From the cell containing the given text, extract its center point as (x, y) coordinate. 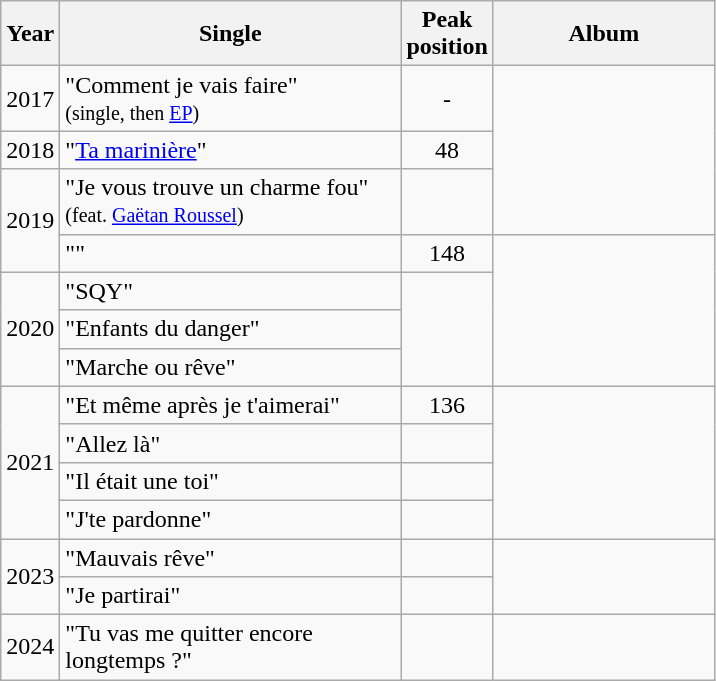
Album (604, 34)
2023 (30, 576)
"Je vous trouve un charme fou" (feat. Gaëtan Roussel) (230, 202)
2024 (30, 648)
Single (230, 34)
"Allez là" (230, 443)
148 (447, 253)
2018 (30, 150)
"" (230, 253)
2021 (30, 462)
"Tu vas me quitter encore longtemps ?" (230, 648)
136 (447, 405)
2017 (30, 98)
48 (447, 150)
"Marche ou rêve" (230, 367)
Year (30, 34)
"Il était une toi" (230, 481)
"Et même après je t'aimerai" (230, 405)
- (447, 98)
"Comment je vais faire"(single, then EP) (230, 98)
"SQY" (230, 291)
2019 (30, 220)
2020 (30, 329)
"J'te pardonne" (230, 519)
Peak position (447, 34)
"Ta marinière" (230, 150)
"Je partirai" (230, 596)
"Mauvais rêve" (230, 557)
"Enfants du danger" (230, 329)
